Return [x, y] of the center of cell containing provided text 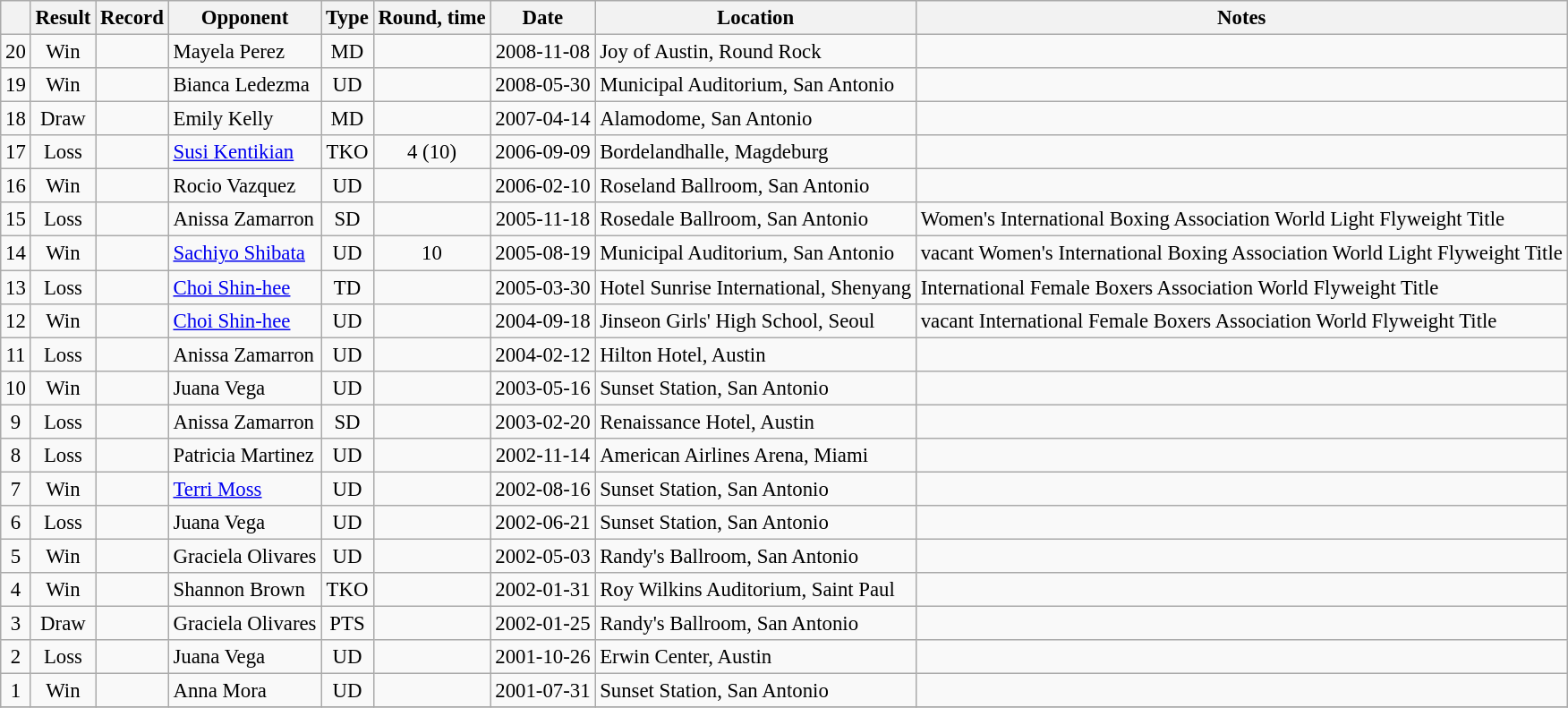
9 [16, 422]
American Airlines Arena, Miami [755, 456]
Erwin Center, Austin [755, 657]
2002-05-03 [542, 556]
Terri Moss [245, 489]
Patricia Martinez [245, 456]
2004-09-18 [542, 320]
Shannon Brown [245, 590]
Result [63, 18]
Emily Kelly [245, 119]
2008-05-30 [542, 85]
2003-02-20 [542, 422]
7 [16, 489]
2005-08-19 [542, 253]
Hilton Hotel, Austin [755, 354]
6 [16, 523]
Anna Mora [245, 691]
12 [16, 320]
18 [16, 119]
2002-06-21 [542, 523]
14 [16, 253]
Hotel Sunrise International, Shenyang [755, 287]
Mayela Perez [245, 52]
PTS [347, 624]
Bianca Ledezma [245, 85]
Notes [1241, 18]
11 [16, 354]
2007-04-14 [542, 119]
17 [16, 152]
Jinseon Girls' High School, Seoul [755, 320]
16 [16, 186]
8 [16, 456]
Rosedale Ballroom, San Antonio [755, 219]
Roseland Ballroom, San Antonio [755, 186]
Alamodome, San Antonio [755, 119]
4 (10) [431, 152]
2005-11-18 [542, 219]
TD [347, 287]
Round, time [431, 18]
Bordelandhalle, Magdeburg [755, 152]
2006-09-09 [542, 152]
2004-02-12 [542, 354]
vacant Women's International Boxing Association World Light Flyweight Title [1241, 253]
vacant International Female Boxers Association World Flyweight Title [1241, 320]
15 [16, 219]
Record [132, 18]
2003-05-16 [542, 388]
2002-01-31 [542, 590]
5 [16, 556]
2001-10-26 [542, 657]
1 [16, 691]
2 [16, 657]
Rocio Vazquez [245, 186]
2001-07-31 [542, 691]
International Female Boxers Association World Flyweight Title [1241, 287]
4 [16, 590]
2008-11-08 [542, 52]
Joy of Austin, Round Rock [755, 52]
Opponent [245, 18]
Sachiyo Shibata [245, 253]
Renaissance Hotel, Austin [755, 422]
Location [755, 18]
Type [347, 18]
2002-01-25 [542, 624]
2002-11-14 [542, 456]
Susi Kentikian [245, 152]
19 [16, 85]
2005-03-30 [542, 287]
Roy Wilkins Auditorium, Saint Paul [755, 590]
2002-08-16 [542, 489]
20 [16, 52]
13 [16, 287]
Date [542, 18]
3 [16, 624]
Women's International Boxing Association World Light Flyweight Title [1241, 219]
2006-02-10 [542, 186]
